For the text-containing cell, return its midpoint in [x, y] coordinate format. 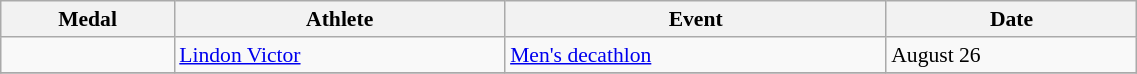
Lindon Victor [340, 55]
Event [696, 19]
Date [1012, 19]
Men's decathlon [696, 55]
Athlete [340, 19]
Medal [88, 19]
August 26 [1012, 55]
